From the cell containing the given text, extract its center point as [x, y] coordinate. 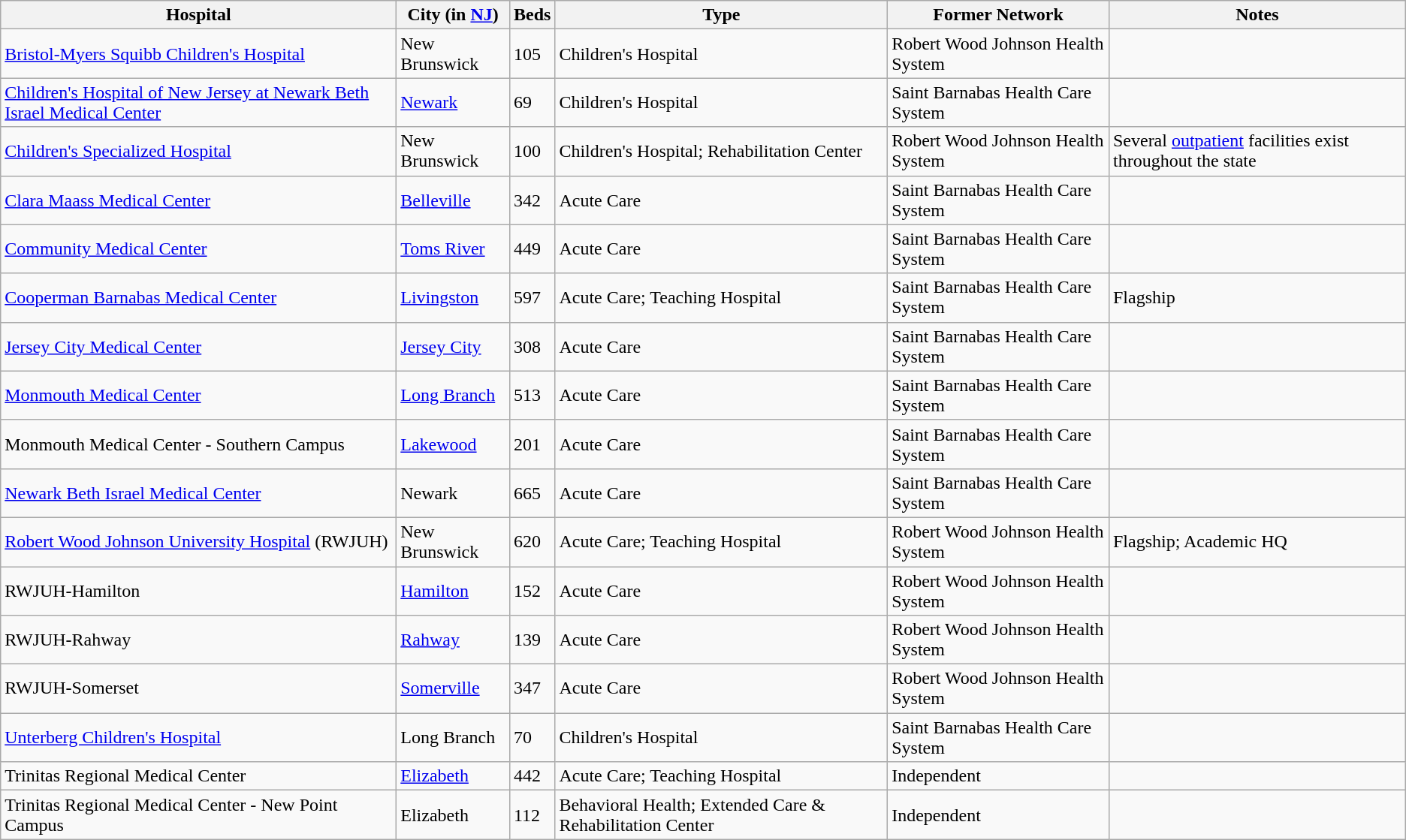
342 [532, 200]
Lakewood [454, 444]
597 [532, 297]
Notes [1257, 15]
Clara Maass Medical Center [198, 200]
620 [532, 542]
308 [532, 347]
Children's Hospital of New Jersey at Newark Beth Israel Medical Center [198, 102]
Hamilton [454, 590]
Flagship [1257, 297]
Beds [532, 15]
Trinitas Regional Medical Center - New Point Campus [198, 815]
Rahway [454, 640]
Newark Beth Israel Medical Center [198, 492]
Trinitas Regional Medical Center [198, 776]
442 [532, 776]
139 [532, 640]
105 [532, 54]
Somerville [454, 689]
112 [532, 815]
Cooperman Barnabas Medical Center [198, 297]
Type [721, 15]
70 [532, 737]
RWJUH-Hamilton [198, 590]
665 [532, 492]
City (in NJ) [454, 15]
Children's Specialized Hospital [198, 152]
100 [532, 152]
Bristol-Myers Squibb Children's Hospital [198, 54]
Flagship; Academic HQ [1257, 542]
Toms River [454, 249]
Children's Hospital; Rehabilitation Center [721, 152]
Monmouth Medical Center - Southern Campus [198, 444]
Jersey City [454, 347]
201 [532, 444]
513 [532, 395]
Behavioral Health; Extended Care & Rehabilitation Center [721, 815]
Former Network [999, 15]
Robert Wood Johnson University Hospital (RWJUH) [198, 542]
Unterberg Children's Hospital [198, 737]
Belleville [454, 200]
Several outpatient facilities exist throughout the state [1257, 152]
RWJUH-Somerset [198, 689]
69 [532, 102]
449 [532, 249]
152 [532, 590]
Monmouth Medical Center [198, 395]
Community Medical Center [198, 249]
Hospital [198, 15]
Livingston [454, 297]
347 [532, 689]
Jersey City Medical Center [198, 347]
RWJUH-Rahway [198, 640]
